Capture the cell that displays the provided text and extract its (X, Y) central coordinate. 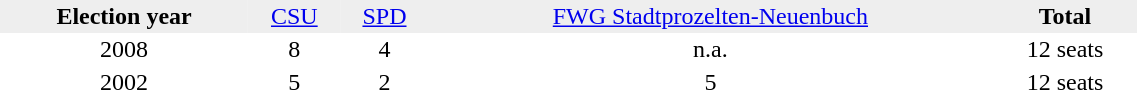
CSU (294, 16)
12 seats (1064, 50)
SPD (385, 16)
n.a. (710, 50)
Total (1064, 16)
4 (385, 50)
FWG Stadtprozelten-Neuenbuch (710, 16)
Election year (124, 16)
8 (294, 50)
2008 (124, 50)
